Locate the cell with the specified text and output its [x, y] center coordinate. 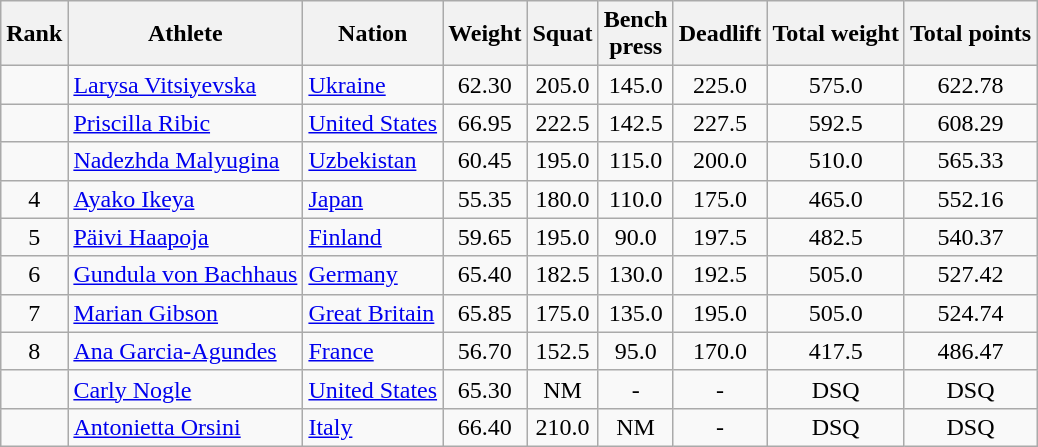
Ana Garcia-Agundes [186, 351]
Antonietta Orsini [186, 427]
65.40 [485, 275]
Nadezhda Malyugina [186, 161]
210.0 [562, 427]
62.30 [485, 85]
Great Britain [373, 313]
90.0 [636, 237]
608.29 [970, 123]
225.0 [720, 85]
142.5 [636, 123]
Priscilla Ribic [186, 123]
7 [34, 313]
55.35 [485, 199]
Deadlift [720, 34]
592.5 [836, 123]
Larysa Vitsiyevska [186, 85]
Ayako Ikeya [186, 199]
Nation [373, 34]
60.45 [485, 161]
486.47 [970, 351]
482.5 [836, 237]
110.0 [636, 199]
Italy [373, 427]
227.5 [720, 123]
465.0 [836, 199]
130.0 [636, 275]
France [373, 351]
565.33 [970, 161]
Finland [373, 237]
66.40 [485, 427]
197.5 [720, 237]
Total weight [836, 34]
575.0 [836, 85]
200.0 [720, 161]
Rank [34, 34]
152.5 [562, 351]
8 [34, 351]
135.0 [636, 313]
Athlete [186, 34]
59.65 [485, 237]
Ukraine [373, 85]
Total points [970, 34]
170.0 [720, 351]
192.5 [720, 275]
65.85 [485, 313]
145.0 [636, 85]
Benchpress [636, 34]
Päivi Haapoja [186, 237]
Marian Gibson [186, 313]
6 [34, 275]
4 [34, 199]
5 [34, 237]
510.0 [836, 161]
Weight [485, 34]
205.0 [562, 85]
Uzbekistan [373, 161]
222.5 [562, 123]
527.42 [970, 275]
Squat [562, 34]
65.30 [485, 389]
Japan [373, 199]
540.37 [970, 237]
180.0 [562, 199]
Germany [373, 275]
56.70 [485, 351]
Carly Nogle [186, 389]
552.16 [970, 199]
95.0 [636, 351]
66.95 [485, 123]
524.74 [970, 313]
417.5 [836, 351]
115.0 [636, 161]
Gundula von Bachhaus [186, 275]
622.78 [970, 85]
182.5 [562, 275]
